For the text-containing cell, return its midpoint in [X, Y] coordinate format. 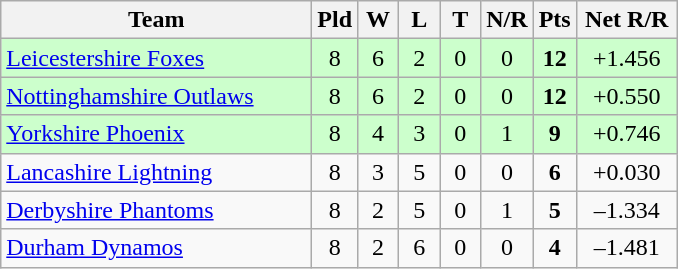
Durham Dynamos [156, 248]
+0.550 [626, 96]
Derbyshire Phantoms [156, 210]
–1.334 [626, 210]
Net R/R [626, 20]
N/R [507, 20]
Lancashire Lightning [156, 172]
+0.746 [626, 134]
–1.481 [626, 248]
Team [156, 20]
Yorkshire Phoenix [156, 134]
Pts [554, 20]
+1.456 [626, 58]
9 [554, 134]
Nottinghamshire Outlaws [156, 96]
W [378, 20]
Pld [335, 20]
L [420, 20]
+0.030 [626, 172]
T [460, 20]
Leicestershire Foxes [156, 58]
